Search for the cell housing the specified text and yield its (X, Y) center coordinate. 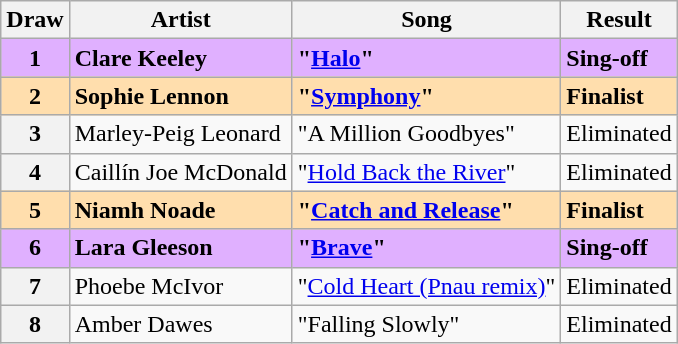
2 (35, 96)
Draw (35, 20)
"Symphony" (426, 96)
Result (619, 20)
8 (35, 324)
"Falling Slowly" (426, 324)
"Halo" (426, 58)
"Brave" (426, 248)
Song (426, 20)
1 (35, 58)
6 (35, 248)
Clare Keeley (180, 58)
Sophie Lennon (180, 96)
"Hold Back the River" (426, 172)
Niamh Noade (180, 210)
5 (35, 210)
Lara Gleeson (180, 248)
Amber Dawes (180, 324)
"A Million Goodbyes" (426, 134)
"Catch and Release" (426, 210)
Phoebe McIvor (180, 286)
7 (35, 286)
4 (35, 172)
Artist (180, 20)
3 (35, 134)
Caillín Joe McDonald (180, 172)
Marley-Peig Leonard (180, 134)
"Cold Heart (Pnau remix)" (426, 286)
